Detect which cell encompasses the target text, then output its (X, Y) center coordinate. 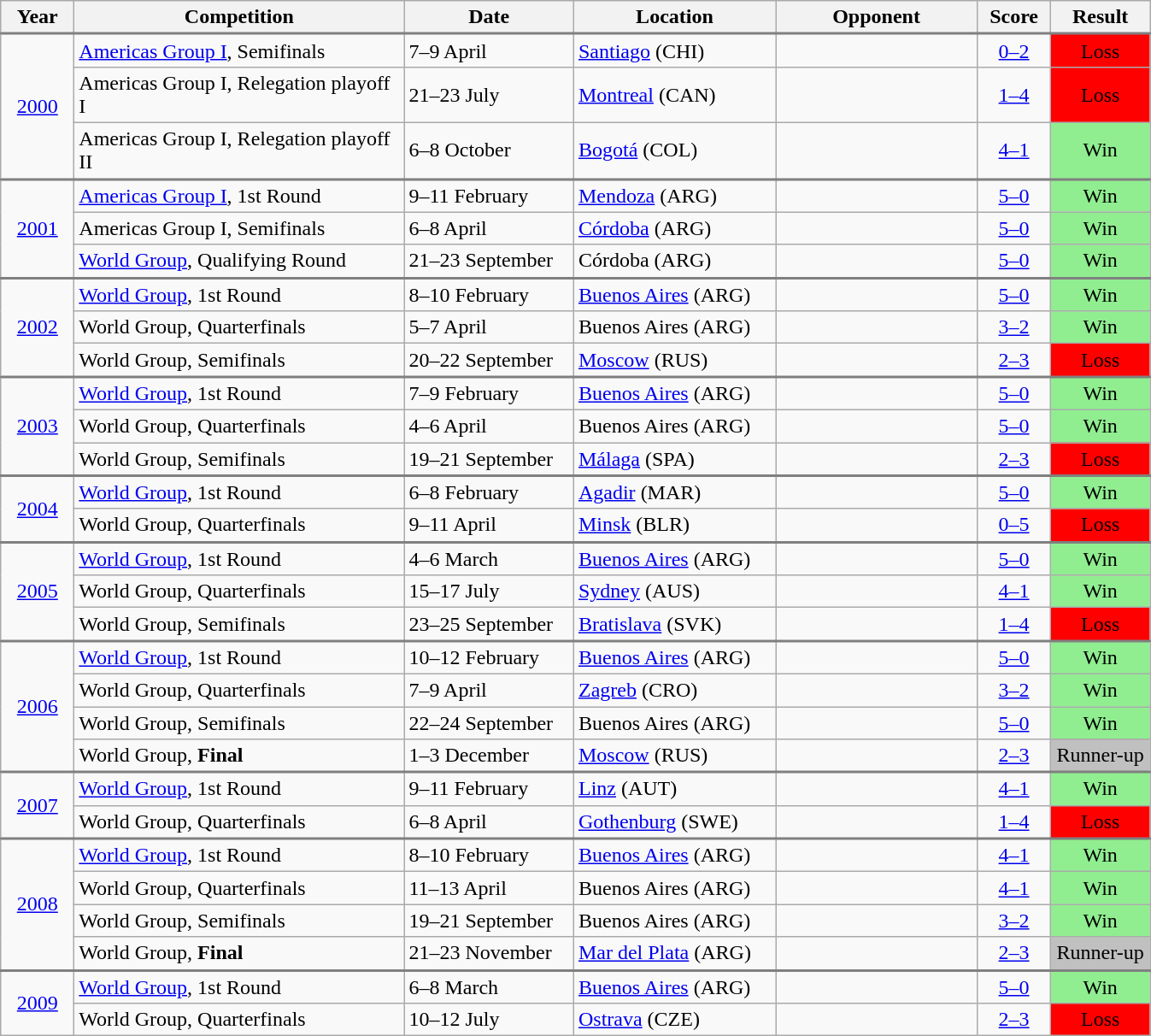
11–13 April (489, 888)
4–6 April (489, 426)
2005 (38, 592)
Linz (AUT) (674, 788)
Year (38, 17)
Montreal (CAN) (674, 94)
2003 (38, 427)
10–12 February (489, 658)
6–8 February (489, 492)
Bratislava (SVK) (674, 624)
Minsk (BLR) (674, 525)
23–25 September (489, 624)
2006 (38, 707)
Gothenburg (SWE) (674, 822)
0–5 (1014, 525)
Americas Group I, Relegation playoff I (239, 94)
0–2 (1014, 51)
Competition (239, 17)
2004 (38, 509)
Location (674, 17)
Sydney (AUS) (674, 592)
Americas Group I, Relegation playoff II (239, 150)
2007 (38, 805)
Ostrava (CZE) (674, 1020)
1–3 December (489, 756)
6–8 October (489, 150)
Mendoza (ARG) (674, 195)
Americas Group I, 1st Round (239, 195)
Score (1014, 17)
Zagreb (CRO) (674, 690)
10–12 July (489, 1020)
20–22 September (489, 361)
Santiago (CHI) (674, 51)
22–24 September (489, 722)
4–6 March (489, 559)
Agadir (MAR) (674, 492)
2000 (38, 107)
7–9 February (489, 393)
6–8 March (489, 986)
2002 (38, 327)
Málaga (SPA) (674, 460)
Date (489, 17)
15–17 July (489, 592)
Result (1101, 17)
5–7 April (489, 327)
2008 (38, 904)
2009 (38, 1004)
21–23 September (489, 262)
21–23 November (489, 954)
9–11 April (489, 525)
21–23 July (489, 94)
Bogotá (COL) (674, 150)
Mar del Plata (ARG) (674, 954)
World Group, Qualifying Round (239, 262)
Opponent (877, 17)
2001 (38, 228)
